Provide the [x, y] coordinate of the cell's center where the given text is located.  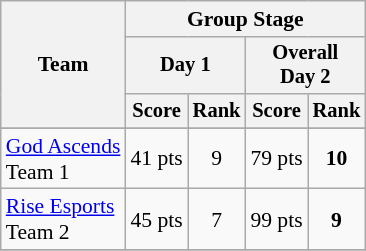
45 pts [156, 220]
Team [64, 64]
79 pts [276, 158]
Group Stage [245, 19]
10 [337, 158]
God AscendsTeam 1 [64, 158]
OverallDay 2 [305, 66]
Rise EsportsTeam 2 [64, 220]
Day 1 [185, 66]
41 pts [156, 158]
99 pts [276, 220]
7 [217, 220]
